Search for the cell housing the specified text and yield its (x, y) center coordinate. 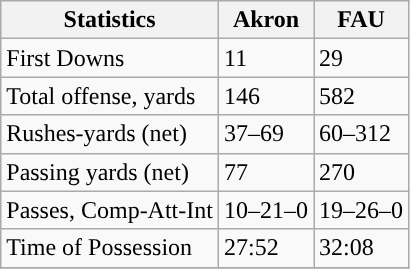
Total offense, yards (110, 96)
270 (362, 172)
32:08 (362, 248)
60–312 (362, 134)
37–69 (266, 134)
77 (266, 172)
27:52 (266, 248)
First Downs (110, 58)
Passes, Comp-Att-Int (110, 210)
29 (362, 58)
Rushes-yards (net) (110, 134)
Passing yards (net) (110, 172)
582 (362, 96)
10–21–0 (266, 210)
146 (266, 96)
19–26–0 (362, 210)
Time of Possession (110, 248)
FAU (362, 20)
Statistics (110, 20)
11 (266, 58)
Akron (266, 20)
